Scan for the cell matching the given text and deliver its [X, Y] coordinate at center. 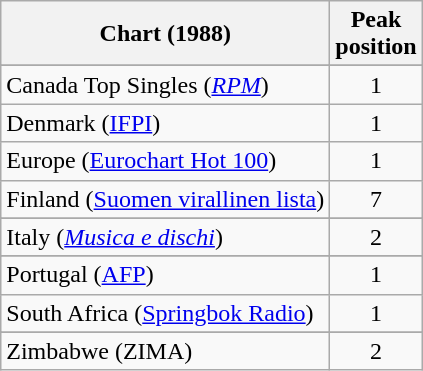
Zimbabwe (ZIMA) [166, 351]
South Africa (Springbok Radio) [166, 313]
Italy (Musica e dischi) [166, 237]
Chart (1988) [166, 34]
Europe (Eurochart Hot 100) [166, 161]
7 [376, 199]
Finland (Suomen virallinen lista) [166, 199]
Peakposition [376, 34]
Denmark (IFPI) [166, 123]
Canada Top Singles (RPM) [166, 85]
Portugal (AFP) [166, 275]
